From the cell containing the given text, extract its center point as (x, y) coordinate. 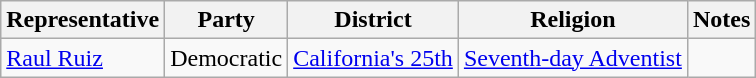
California's 25th (374, 58)
District (374, 20)
Party (226, 20)
Democratic (226, 58)
Religion (572, 20)
Representative (83, 20)
Notes (721, 20)
Raul Ruiz (83, 58)
Seventh-day Adventist (572, 58)
